Identify which cell holds the provided text, then report its [x, y] central coordinate. 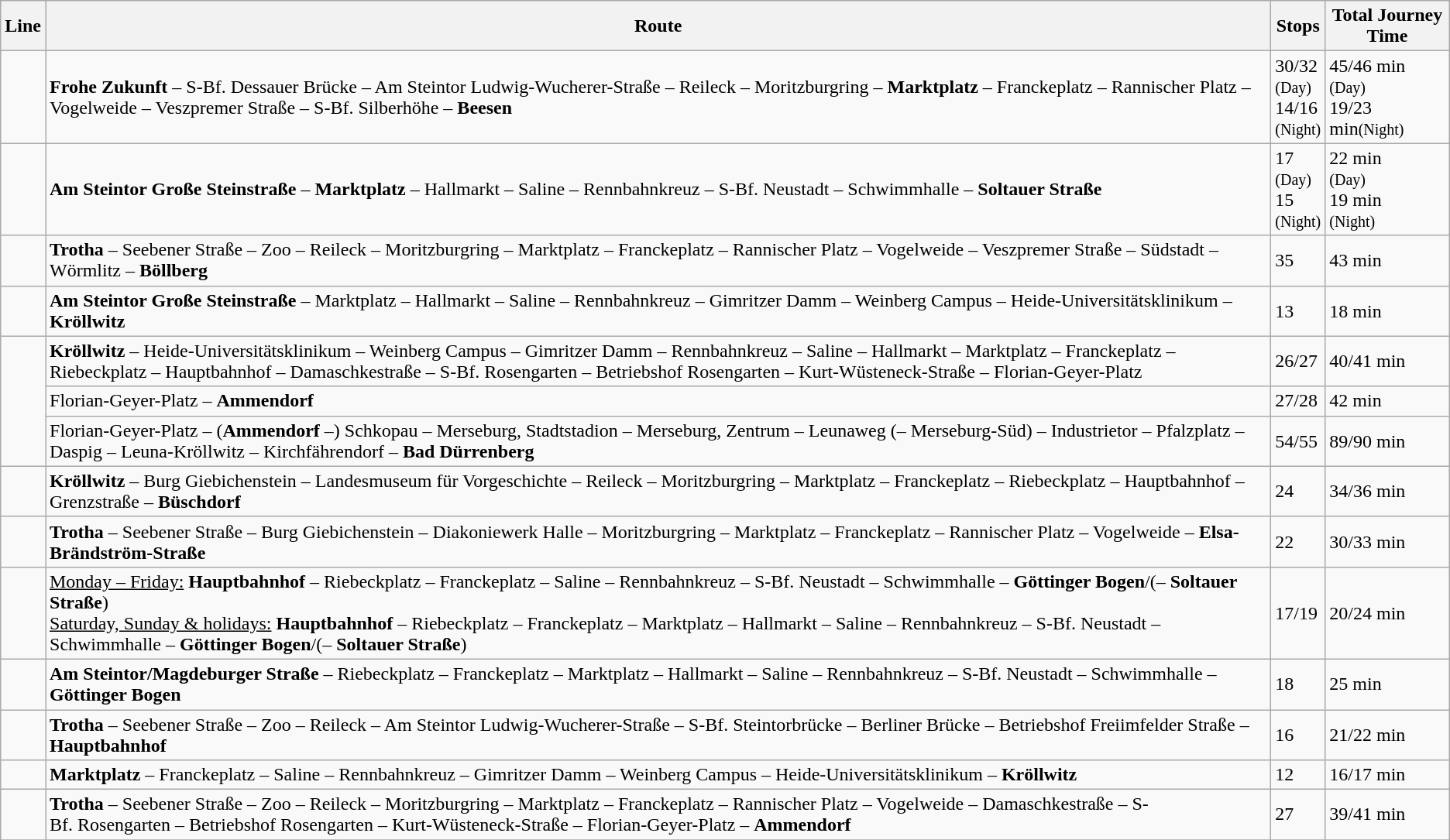
16/17 min [1387, 775]
89/90 min [1387, 441]
12 [1298, 775]
43 min [1387, 260]
13 [1298, 311]
42 min [1387, 401]
Florian-Geyer-Platz – Ammendorf [658, 401]
20/24 min [1387, 613]
26/27 [1298, 361]
24 [1298, 491]
Marktplatz – Franckeplatz – Saline – Rennbahnkreuz – Gimritzer Damm – Weinberg Campus – Heide-Universitätsklinikum – Kröllwitz [658, 775]
30/33 min [1387, 542]
22 [1298, 542]
27/28 [1298, 401]
Route [658, 26]
Stops [1298, 26]
39/41 min [1387, 814]
45/46 min (Day)19/23 min(Night) [1387, 98]
35 [1298, 260]
22 min(Day)19 min(Night) [1387, 189]
40/41 min [1387, 361]
27 [1298, 814]
Line [23, 26]
30/32(Day)14/16(Night) [1298, 98]
18 min [1387, 311]
Total Journey Time [1387, 26]
Am Steintor Große Steinstraße – Marktplatz – Hallmarkt – Saline – Rennbahnkreuz – S-Bf. Neustadt – Schwimmhalle – Soltauer Straße [658, 189]
18 [1298, 684]
25 min [1387, 684]
54/55 [1298, 441]
21/22 min [1387, 734]
17/19 [1298, 613]
16 [1298, 734]
17(Day)15(Night) [1298, 189]
34/36 min [1387, 491]
